For the text-containing cell, return its midpoint in (X, Y) coordinate format. 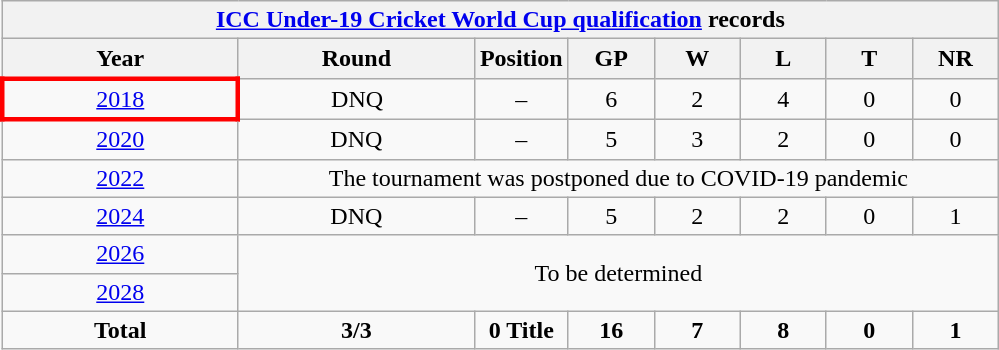
ICC Under-19 Cricket World Cup qualification records (500, 20)
4 (783, 98)
16 (611, 330)
To be determined (618, 273)
The tournament was postponed due to COVID-19 pandemic (618, 178)
T (869, 59)
3/3 (356, 330)
2026 (120, 254)
0 Title (521, 330)
2022 (120, 178)
3 (697, 139)
L (783, 59)
NR (955, 59)
2018 (120, 98)
GP (611, 59)
Year (120, 59)
2020 (120, 139)
7 (697, 330)
Round (356, 59)
2028 (120, 292)
Position (521, 59)
6 (611, 98)
W (697, 59)
8 (783, 330)
Total (120, 330)
2024 (120, 216)
